From the cell containing the given text, extract its center point as (X, Y) coordinate. 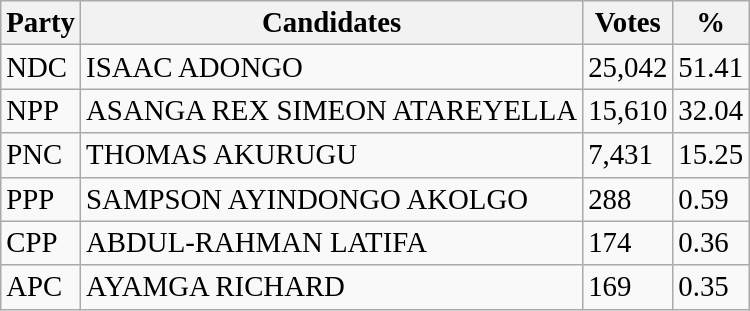
NDC (41, 67)
THOMAS AKURUGU (332, 155)
APC (41, 287)
PNC (41, 155)
Candidates (332, 23)
NPP (41, 111)
CPP (41, 243)
15,610 (628, 111)
288 (628, 199)
0.59 (711, 199)
0.36 (711, 243)
51.41 (711, 67)
25,042 (628, 67)
169 (628, 287)
ASANGA REX SIMEON ATAREYELLA (332, 111)
ISAAC ADONGO (332, 67)
ABDUL-RAHMAN LATIFA (332, 243)
174 (628, 243)
15.25 (711, 155)
SAMPSON AYINDONGO AKOLGO (332, 199)
Party (41, 23)
32.04 (711, 111)
% (711, 23)
Votes (628, 23)
PPP (41, 199)
0.35 (711, 287)
7,431 (628, 155)
AYAMGA RICHARD (332, 287)
